Provide the [x, y] coordinate of the cell's center where the given text is located.  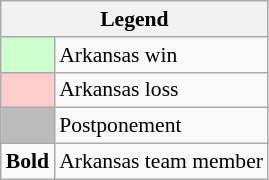
Arkansas team member [161, 162]
Arkansas win [161, 55]
Postponement [161, 126]
Bold [28, 162]
Legend [134, 19]
Arkansas loss [161, 90]
